Provide the [x, y] coordinate of the cell's center where the given text is located.  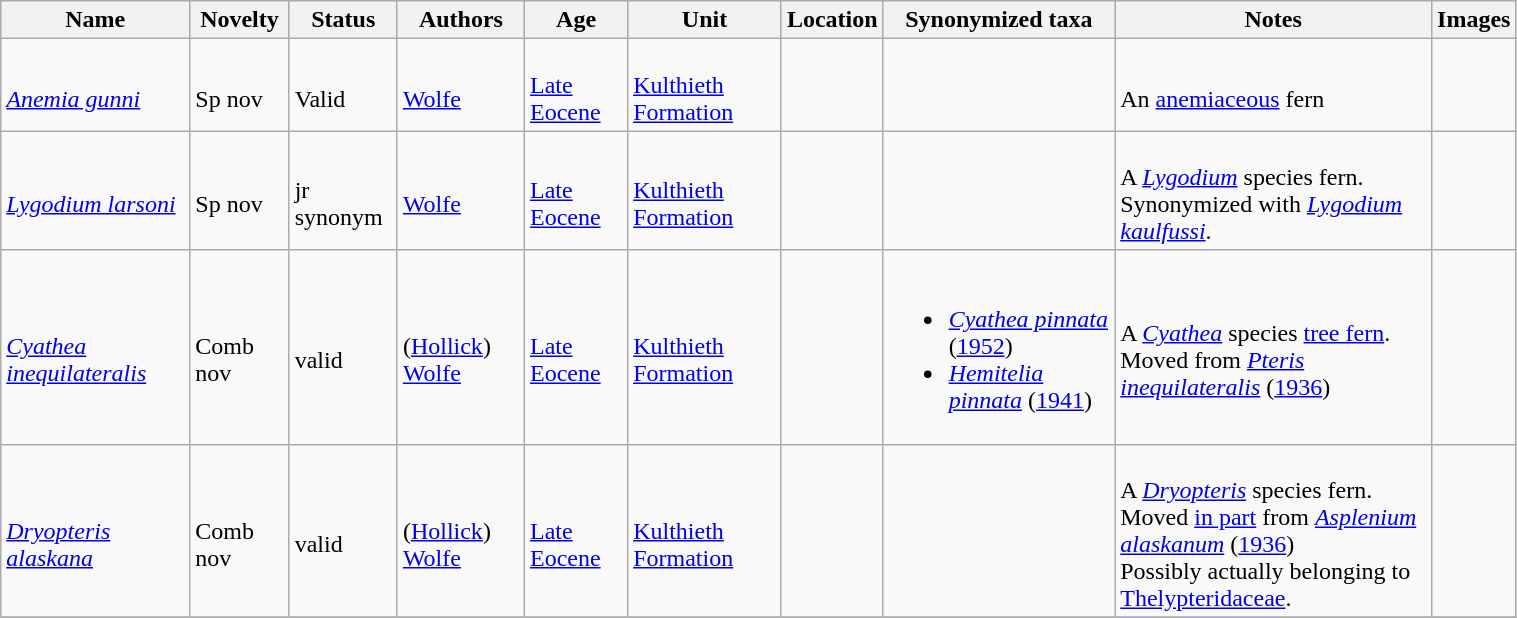
Unit [705, 20]
Lygodium larsoni [96, 190]
Name [96, 20]
Synonymized taxa [999, 20]
Novelty [240, 20]
A Cyathea species tree fern.Moved from Pteris inequilateralis (1936) [1274, 347]
Valid [343, 85]
jr synonym [343, 190]
A Lygodium species fern. Synonymized with Lygodium kaulfussi. [1274, 190]
A Dryopteris species fern.Moved in part from Asplenium alaskanum (1936)Possibly actually belonging to Thelypteridaceae. [1274, 530]
Images [1474, 20]
Authors [460, 20]
Cyathea inequilateralis [96, 347]
An anemiaceous fern [1274, 85]
Cyathea pinnata (1952)Hemitelia pinnata (1941) [999, 347]
Age [576, 20]
Notes [1274, 20]
Dryopteris alaskana [96, 530]
Status [343, 20]
Location [832, 20]
Anemia gunni [96, 85]
